Return the [X, Y] coordinate for the center point of the cell that contains the specified text.  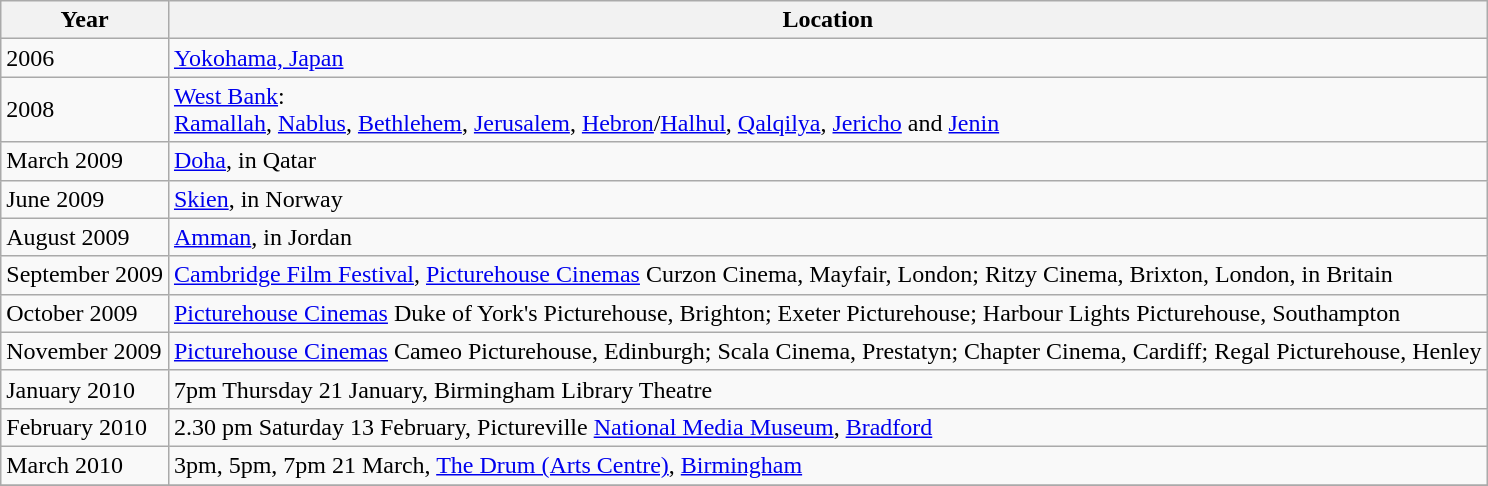
3pm, 5pm, 7pm 21 March, The Drum (Arts Centre), Birmingham [828, 465]
7pm Thursday 21 January, Birmingham Library Theatre [828, 389]
January 2010 [85, 389]
2.30 pm Saturday 13 February, Pictureville National Media Museum, Bradford [828, 427]
October 2009 [85, 313]
2008 [85, 110]
Doha, in Qatar [828, 161]
June 2009 [85, 199]
Skien, in Norway [828, 199]
November 2009 [85, 351]
February 2010 [85, 427]
Yokohama, Japan [828, 58]
Cambridge Film Festival, Picturehouse Cinemas Curzon Cinema, Mayfair, London; Ritzy Cinema, Brixton, London, in Britain [828, 275]
Picturehouse Cinemas Cameo Picturehouse, Edinburgh; Scala Cinema, Prestatyn; Chapter Cinema, Cardiff; Regal Picturehouse, Henley [828, 351]
Year [85, 20]
2006 [85, 58]
Amman, in Jordan [828, 237]
March 2010 [85, 465]
March 2009 [85, 161]
West Bank:Ramallah, Nablus, Bethlehem, Jerusalem, Hebron/Halhul, Qalqilya, Jericho and Jenin [828, 110]
August 2009 [85, 237]
September 2009 [85, 275]
Picturehouse Cinemas Duke of York's Picturehouse, Brighton; Exeter Picturehouse; Harbour Lights Picturehouse, Southampton [828, 313]
Location [828, 20]
